From the cell containing the given text, extract its center point as [x, y] coordinate. 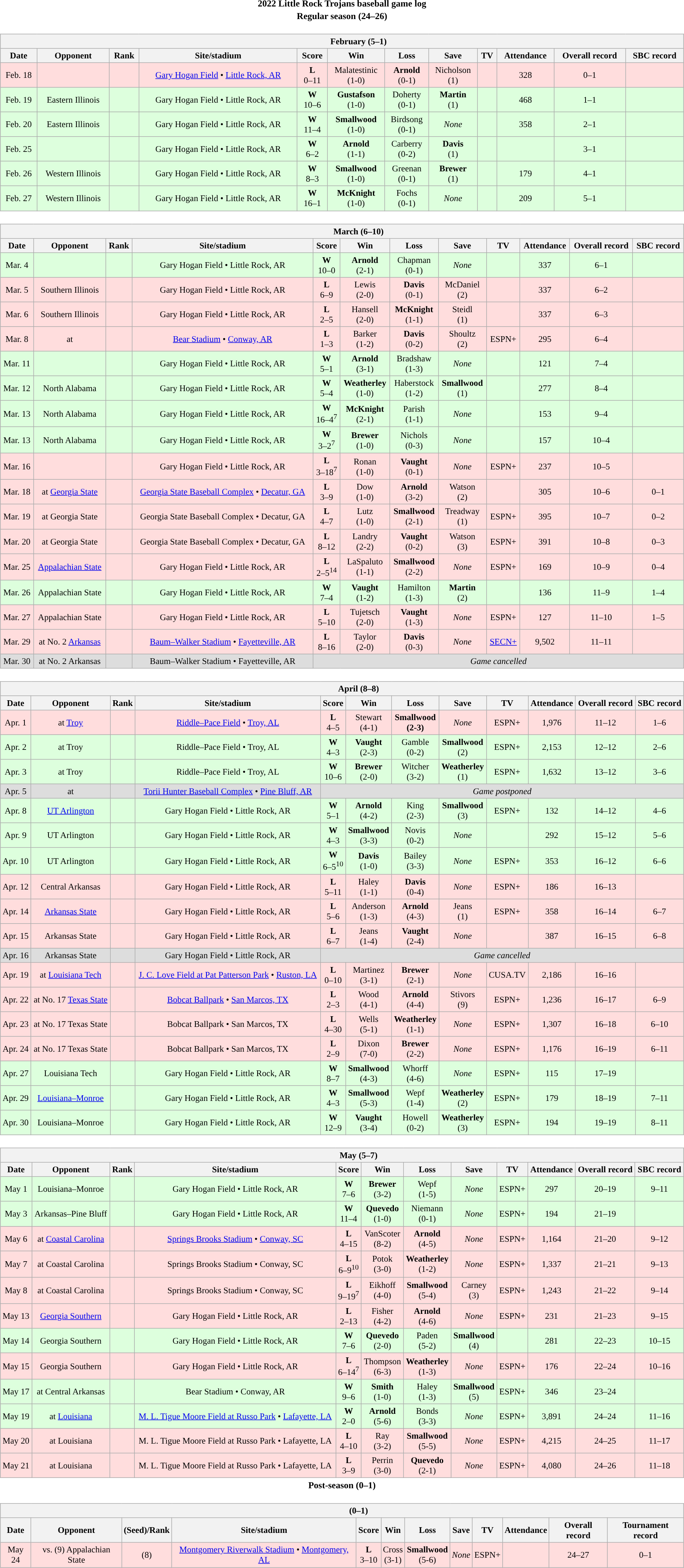
Weatherley(1) [463, 772]
Smith(1-0) [382, 1391]
1,176 [552, 1049]
Smallwood(5-3) [369, 1098]
3,891 [552, 1417]
22–23 [605, 1341]
Davis(1) [453, 149]
132 [552, 811]
Parish(1-1) [414, 414]
115 [552, 1073]
387 [552, 936]
15–12 [605, 836]
Howell(0-2) [415, 1123]
9–11 [660, 1189]
Nichols(0-3) [414, 440]
Smallwood(5-6) [427, 1555]
May 24 [16, 1555]
Apr. 23 [16, 1024]
Wepf(1-4) [415, 1098]
Apr. 5 [16, 791]
Tournament record [645, 1530]
Novis(0-2) [415, 836]
353 [552, 861]
Bailey(3-3) [415, 861]
16–16 [605, 975]
Feb. 18 [19, 75]
13–12 [605, 772]
Lewis(2-0) [365, 289]
Shoultz(2) [463, 339]
11–12 [605, 723]
Quevedo(1-0) [382, 1213]
Jeans(1-4) [369, 936]
vs. (9) Appalachian State [76, 1555]
Mar. 5 [17, 289]
395 [545, 517]
May 1 [16, 1189]
Fochs(0-1) [407, 198]
L8–12 [327, 541]
Haberstock(1-2) [414, 388]
6–3 [602, 314]
Malatestinic(1-0) [356, 75]
9–13 [660, 1264]
231 [552, 1316]
Apr. 12 [16, 887]
0–3 [658, 541]
Arnold(4-6) [427, 1316]
2–6 [660, 747]
Whorff(4-6) [415, 1073]
21–22 [605, 1291]
May 21 [16, 1465]
328 [525, 75]
136 [545, 592]
5–6 [660, 836]
6–8 [660, 936]
4–1 [590, 174]
305 [545, 492]
7–11 [660, 1098]
Apr. 22 [16, 1000]
Apr. 9 [16, 836]
W16–1 [312, 198]
11–10 [602, 617]
May 13 [16, 1316]
Mar. 12 [17, 388]
10–9 [602, 567]
Mar. 8 [17, 339]
19–19 [605, 1123]
11–9 [602, 592]
16–13 [605, 887]
Apr. 16 [16, 955]
6–7 [660, 911]
1–6 [660, 723]
at Central Arkansas [71, 1391]
L6–9 [327, 289]
14–12 [605, 811]
Mar. 11 [17, 363]
295 [545, 339]
Davis(0-3) [414, 642]
2–1 [590, 124]
10–8 [602, 541]
Apr. 29 [16, 1098]
16–18 [605, 1024]
18–19 [605, 1098]
9–12 [660, 1239]
May 15 [16, 1366]
1–5 [658, 617]
Mar. 29 [17, 642]
Weatherley(1-2) [427, 1264]
Haley(1-3) [427, 1391]
Davis(0-4) [415, 887]
9,502 [545, 642]
SECN+ [503, 642]
L5–6 [333, 911]
4,215 [552, 1441]
237 [545, 466]
McKnight(2-1) [365, 414]
Hansell(2-0) [365, 314]
1,632 [552, 772]
L0–10 [333, 975]
10–16 [660, 1366]
L2–5 [327, 314]
Vaught(3-4) [369, 1123]
10–5 [602, 466]
Dixon(7-0) [369, 1049]
Apr. 3 [16, 772]
May 6 [16, 1239]
W16–47 [327, 414]
292 [552, 836]
McKnight(1-0) [356, 198]
J. C. Love Field at Pat Patterson Park • Ruston, LA [228, 975]
Potok(3-0) [382, 1264]
at Louisiana Tech [71, 975]
Taylor(2-0) [365, 642]
L8–16 [327, 642]
16–15 [605, 936]
127 [545, 617]
Mar. 6 [17, 314]
Witcher(3-2) [415, 772]
Quevedo(2-0) [382, 1341]
Mar. 19 [17, 517]
6–10 [660, 1024]
Wepf(1-5) [427, 1189]
Apr. 2 [16, 747]
Smallwood(5-5) [427, 1441]
Smallwood(5-4) [427, 1291]
1–4 [658, 592]
Game postponed [502, 791]
21–20 [605, 1239]
Mar. 20 [17, 541]
Davis(0-2) [414, 339]
Arnold(4-3) [415, 911]
Chapman(0-1) [414, 265]
Brewer(2-1) [415, 975]
W2–0 [349, 1417]
Feb. 25 [19, 149]
Eikhoff(4-0) [382, 1291]
L9–197 [349, 1291]
Apr. 10 [16, 861]
Feb. 26 [19, 174]
12–12 [605, 747]
21–21 [605, 1264]
Davis(0-1) [414, 289]
W5–4 [327, 388]
Carberry(0-2) [407, 149]
186 [552, 887]
176 [552, 1366]
1,307 [552, 1024]
Doherty(0-1) [407, 100]
Perrin(3-0) [382, 1465]
Landry(2-2) [365, 541]
Arnold(4-5) [427, 1239]
(8) [147, 1555]
Weatherley(1-3) [427, 1366]
Mar. 27 [17, 617]
Wood(4-1) [369, 1000]
May 20 [16, 1441]
Martin(1) [453, 100]
6–1 [602, 265]
W7–4 [327, 592]
L2–514 [327, 567]
(0–1) [342, 1511]
21–19 [605, 1213]
Weatherley(3) [463, 1123]
16–19 [605, 1049]
Dow(1-0) [365, 492]
L4–7 [327, 517]
Apr. 19 [16, 975]
4–6 [660, 811]
Torii Hunter Baseball Complex • Pine Bluff, AR [228, 791]
Feb. 27 [19, 198]
Hamilton(1-3) [414, 592]
11–18 [660, 1465]
1,976 [552, 723]
Paden(5-2) [427, 1341]
Watson(3) [463, 541]
281 [552, 1341]
McKnight(1-1) [414, 314]
Anderson(1-3) [369, 911]
Arnold(4-2) [369, 811]
L4–10 [349, 1441]
Niemann(0-1) [427, 1213]
May 19 [16, 1417]
L4–15 [349, 1239]
L3–10 [369, 1555]
Stivors(9) [463, 1000]
L4–5 [333, 723]
Mar. 4 [17, 265]
April (8–8) [342, 689]
Weatherley(1-0) [365, 388]
153 [545, 414]
King(2-3) [415, 811]
0–4 [658, 567]
Vaught(0-2) [414, 541]
11–11 [602, 642]
Mar. 25 [17, 567]
Greenan(0-1) [407, 174]
2,153 [552, 747]
5–1 [590, 198]
L1–3 [327, 339]
May 14 [16, 1341]
6–2 [602, 289]
L2–3 [333, 1000]
W8–7 [333, 1073]
Smallwood(2) [463, 747]
Martin(2) [463, 592]
16–17 [605, 1000]
May 7 [16, 1264]
24–25 [605, 1441]
346 [552, 1391]
Arnold(0-1) [407, 75]
Arnold(4-4) [415, 1000]
16–14 [605, 911]
Watson(2) [463, 492]
Arnold(3-2) [414, 492]
Barker(1-2) [365, 339]
1,236 [552, 1000]
Brewer(1) [453, 174]
Apr. 1 [16, 723]
Smallwood(4-3) [369, 1073]
Mar. 16 [17, 466]
L6–910 [349, 1264]
Weatherley(1-1) [415, 1024]
Wells(5-1) [369, 1024]
Arnold(2-1) [365, 265]
L5–11 [333, 887]
Bradshaw(1-3) [414, 363]
121 [545, 363]
McDaniel(2) [463, 289]
Vaught(1-2) [365, 592]
1,337 [552, 1264]
4,080 [552, 1465]
Vaught(0-1) [414, 466]
Brewer(3-2) [382, 1189]
3–1 [590, 149]
1,164 [552, 1239]
Central Arkansas [71, 887]
Martinez(3-1) [369, 975]
1,243 [552, 1291]
Brewer(2-2) [415, 1049]
Treadway(1) [463, 517]
Smallwood(4) [474, 1341]
Apr. 27 [16, 1073]
Mar. 18 [17, 492]
L6–7 [333, 936]
(Seed)/Rank [147, 1530]
Nicholson(1) [453, 75]
Mar. 26 [17, 592]
Apr. 8 [16, 811]
23–24 [605, 1391]
W9–6 [349, 1391]
Arkansas–Pine Bluff [71, 1213]
209 [525, 198]
Brewer(1-0) [365, 440]
9–15 [660, 1316]
Gustafson(1-0) [356, 100]
17–19 [605, 1073]
Gamble(0-2) [415, 747]
L4–30 [333, 1024]
16–12 [605, 861]
6–4 [602, 339]
Steidl(1) [463, 314]
Smallwood(2-3) [415, 723]
7–4 [602, 363]
21–23 [605, 1316]
22–24 [605, 1366]
Birdsong(0-1) [407, 124]
297 [552, 1189]
Feb. 19 [19, 100]
10–7 [602, 517]
Apr. 14 [16, 911]
9–4 [602, 414]
L2–9 [333, 1049]
Arnold(5-6) [382, 1417]
May 8 [16, 1291]
L6–147 [349, 1366]
6–6 [660, 861]
468 [525, 100]
L2–13 [349, 1316]
Feb. 20 [19, 124]
February (5–1) [342, 41]
11–17 [660, 1441]
157 [545, 440]
Arnold(3-1) [365, 363]
May 17 [16, 1391]
Smallwood(1) [463, 388]
VanScoter(8-2) [382, 1239]
391 [545, 541]
Smallwood(2-1) [414, 517]
Smallwood(2-2) [414, 567]
Smallwood(3-3) [369, 836]
Stewart(4-1) [369, 723]
Davis(1-0) [369, 861]
LaSpaluto(1-1) [365, 567]
Vaught(2-4) [415, 936]
May (5–7) [342, 1155]
Apr. 24 [16, 1049]
3–6 [660, 772]
W6–2 [312, 149]
Apr. 15 [16, 936]
8–4 [602, 388]
W10–0 [327, 265]
Jeans(1) [463, 911]
W12–9 [333, 1123]
Louisiana Tech [71, 1073]
10–6 [602, 492]
CUSA.TV [507, 975]
277 [545, 388]
W3–27 [327, 440]
11–16 [660, 1417]
W8–3 [312, 174]
0–2 [658, 517]
10–4 [602, 440]
Carney(3) [474, 1291]
Vaught(2-3) [369, 747]
Fisher(4-2) [382, 1316]
L5–10 [327, 617]
Smallwood(3) [463, 811]
Lutz(1-0) [365, 517]
2,186 [552, 975]
May 3 [16, 1213]
8–11 [660, 1123]
Smallwood(5) [474, 1391]
24–26 [605, 1465]
W6–510 [333, 861]
Mar. 30 [17, 661]
Brewer(2-0) [369, 772]
Vaught(1-3) [414, 617]
Arnold(1-1) [356, 149]
March (6–10) [342, 231]
20–19 [605, 1189]
Montgomery Riverwalk Stadium • Montgomery, AL [264, 1555]
Apr. 30 [16, 1123]
Haley(1-1) [369, 887]
L3–187 [327, 466]
Ronan(1-0) [365, 466]
Ray(3-2) [382, 1441]
169 [545, 567]
24–27 [579, 1555]
6–11 [660, 1049]
Cross(3-1) [393, 1555]
10–15 [660, 1341]
Bonds(3-3) [427, 1417]
L0–11 [312, 75]
Weatherley(2) [463, 1098]
24–24 [605, 1417]
9–14 [660, 1291]
Thompson(6-3) [382, 1366]
6–9 [660, 1000]
Quevedo(2-1) [427, 1465]
1–1 [590, 100]
Tujetsch(2-0) [365, 617]
